Return the (x, y) coordinate for the center point of the cell that contains the specified text.  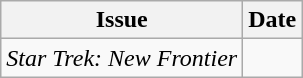
Date (272, 20)
Star Trek: New Frontier (122, 58)
Issue (122, 20)
